Detect which cell encompasses the target text, then output its (x, y) center coordinate. 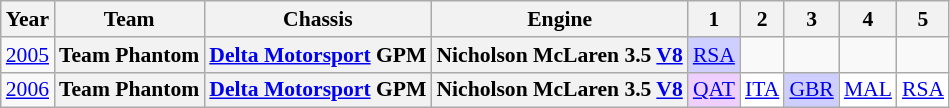
1 (714, 19)
Year (28, 19)
4 (868, 19)
2006 (28, 90)
3 (812, 19)
2005 (28, 55)
MAL (868, 90)
2 (762, 19)
Engine (559, 19)
5 (923, 19)
Chassis (318, 19)
Team (129, 19)
GBR (812, 90)
QAT (714, 90)
ITA (762, 90)
